Output the [X, Y] coordinate of the center of the cell containing the given text.  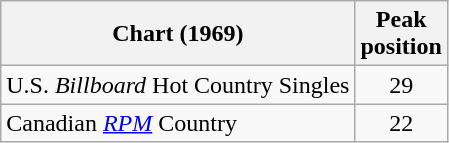
U.S. Billboard Hot Country Singles [178, 85]
Chart (1969) [178, 34]
Peakposition [401, 34]
Canadian RPM Country [178, 123]
29 [401, 85]
22 [401, 123]
